Find where the given text appears and provide that cell's center as (X, Y) coordinate. 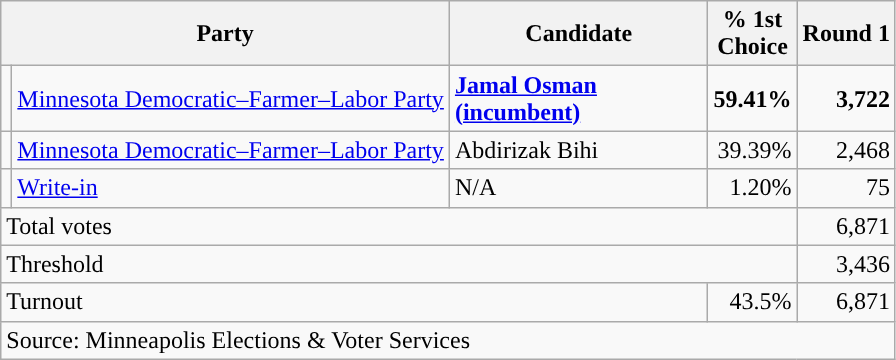
Total votes (399, 226)
75 (846, 188)
Turnout (354, 302)
1.20% (752, 188)
Candidate (578, 34)
43.5% (752, 302)
3,722 (846, 98)
Threshold (399, 264)
% 1stChoice (752, 34)
Round 1 (846, 34)
Party (226, 34)
2,468 (846, 150)
39.39% (752, 150)
Abdirizak Bihi (578, 150)
Source: Minneapolis Elections & Voter Services (448, 340)
Jamal Osman (incumbent) (578, 98)
3,436 (846, 264)
59.41% (752, 98)
N/A (578, 188)
Write-in (231, 188)
